Detect which cell encompasses the target text, then output its (x, y) center coordinate. 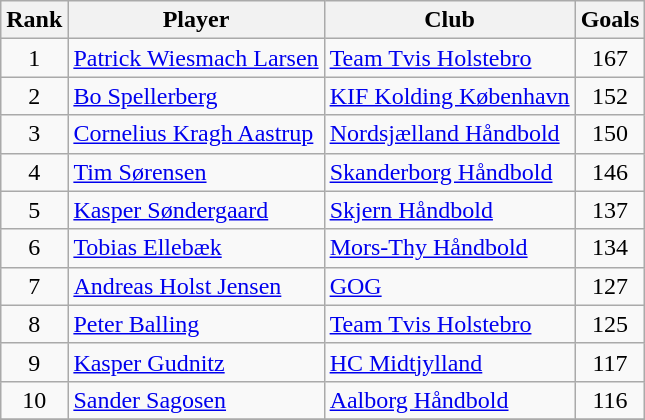
5 (34, 210)
4 (34, 172)
127 (610, 286)
2 (34, 96)
152 (610, 96)
125 (610, 324)
Skjern Håndbold (450, 210)
167 (610, 58)
Rank (34, 20)
6 (34, 248)
3 (34, 134)
Goals (610, 20)
Kasper Søndergaard (196, 210)
Mors-Thy Håndbold (450, 248)
Nordsjælland Håndbold (450, 134)
GOG (450, 286)
10 (34, 400)
Andreas Holst Jensen (196, 286)
Player (196, 20)
Aalborg Håndbold (450, 400)
Bo Spellerberg (196, 96)
137 (610, 210)
Tobias Ellebæk (196, 248)
9 (34, 362)
116 (610, 400)
1 (34, 58)
Sander Sagosen (196, 400)
146 (610, 172)
117 (610, 362)
8 (34, 324)
134 (610, 248)
HC Midtjylland (450, 362)
Kasper Gudnitz (196, 362)
Club (450, 20)
Skanderborg Håndbold (450, 172)
Cornelius Kragh Aastrup (196, 134)
Patrick Wiesmach Larsen (196, 58)
KIF Kolding København (450, 96)
7 (34, 286)
Peter Balling (196, 324)
Tim Sørensen (196, 172)
150 (610, 134)
